Pinpoint the cell where the given text exists, returning its (x, y) midpoint coordinate. 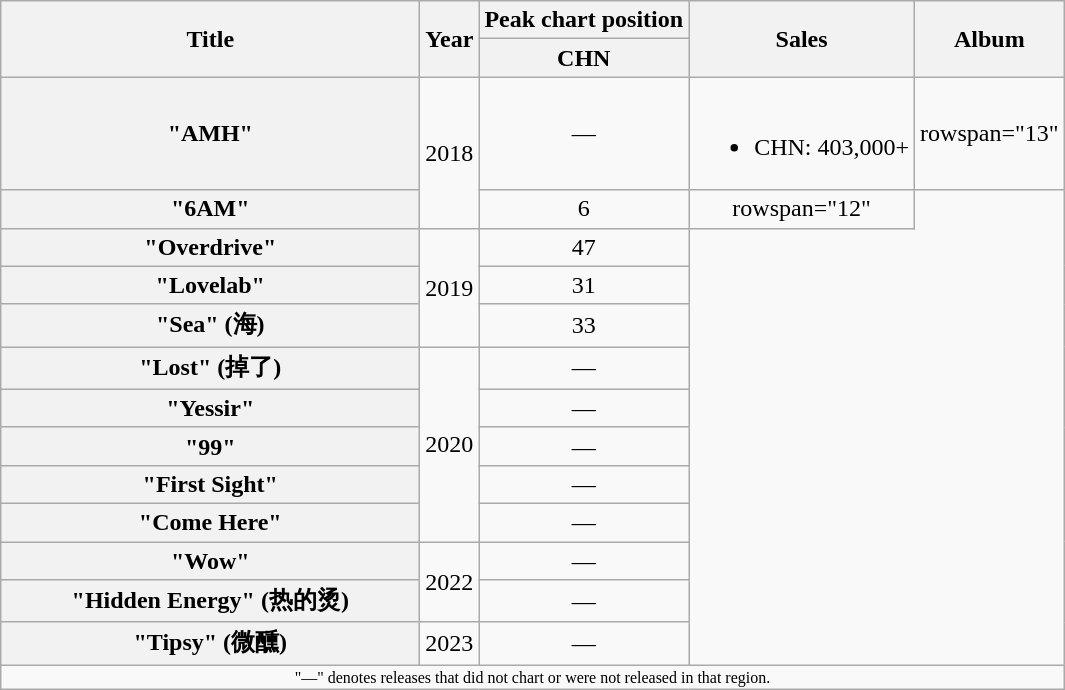
CHN: 403,000+ (802, 134)
Sales (802, 39)
"Overdrive" (210, 247)
rowspan="12" (802, 209)
33 (584, 326)
"Lost" (掉了) (210, 368)
47 (584, 247)
"Lovelab" (210, 285)
2023 (450, 644)
2018 (450, 152)
2020 (450, 444)
31 (584, 285)
"Tipsy" (微醺) (210, 644)
CHN (584, 58)
2019 (450, 288)
"Come Here" (210, 522)
Title (210, 39)
"Hidden Energy" (热的烫) (210, 602)
Year (450, 39)
Album (990, 39)
"First Sight" (210, 484)
"—" denotes releases that did not chart or were not released in that region. (532, 677)
"99" (210, 446)
"6AM" (210, 209)
"AMH" (210, 134)
6 (584, 209)
rowspan="13" (990, 134)
"Wow" (210, 561)
Peak chart position (584, 20)
"Sea" (海) (210, 326)
"Yessir" (210, 408)
2022 (450, 582)
